Pinpoint the cell where the given text exists, returning its (X, Y) midpoint coordinate. 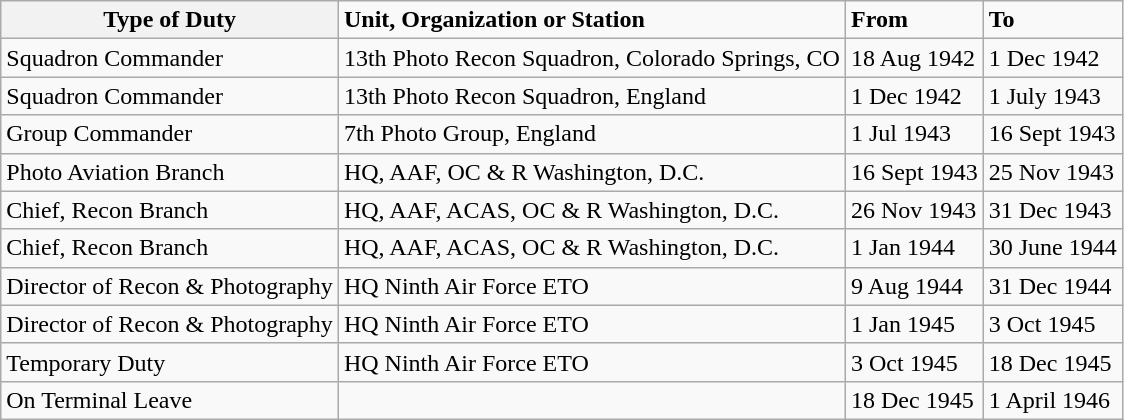
13th Photo Recon Squadron, Colorado Springs, CO (592, 58)
13th Photo Recon Squadron, England (592, 96)
31 Dec 1943 (1052, 210)
Unit, Organization or Station (592, 20)
7th Photo Group, England (592, 134)
9 Aug 1944 (914, 286)
1 Jan 1945 (914, 324)
Group Commander (170, 134)
Temporary Duty (170, 362)
To (1052, 20)
30 June 1944 (1052, 248)
1 July 1943 (1052, 96)
HQ, AAF, OC & R Washington, D.C. (592, 172)
26 Nov 1943 (914, 210)
On Terminal Leave (170, 400)
Photo Aviation Branch (170, 172)
From (914, 20)
1 Jul 1943 (914, 134)
25 Nov 1943 (1052, 172)
18 Aug 1942 (914, 58)
Type of Duty (170, 20)
1 April 1946 (1052, 400)
31 Dec 1944 (1052, 286)
1 Jan 1944 (914, 248)
